Detect which cell encompasses the target text, then output its [x, y] center coordinate. 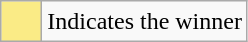
Indicates the winner [145, 22]
